Find where the given text appears and provide that cell's center as (X, Y) coordinate. 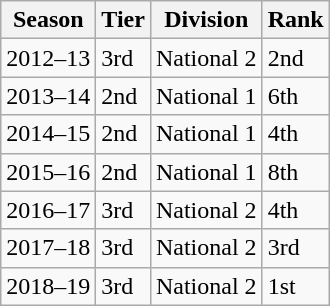
2018–19 (48, 286)
1st (296, 286)
Season (48, 20)
2012–13 (48, 58)
Tier (124, 20)
2015–16 (48, 172)
2013–14 (48, 96)
6th (296, 96)
Division (206, 20)
8th (296, 172)
2014–15 (48, 134)
Rank (296, 20)
2016–17 (48, 210)
2017–18 (48, 248)
